Capture the cell that displays the provided text and extract its (x, y) central coordinate. 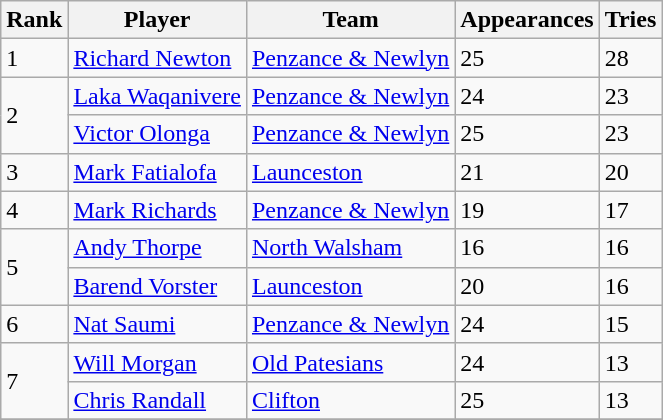
21 (527, 172)
4 (34, 210)
2 (34, 115)
6 (34, 324)
Chris Randall (158, 400)
Rank (34, 20)
Player (158, 20)
Mark Richards (158, 210)
3 (34, 172)
Laka Waqanivere (158, 96)
North Walsham (350, 248)
Victor Olonga (158, 134)
5 (34, 267)
Old Patesians (350, 362)
Tries (630, 20)
Appearances (527, 20)
17 (630, 210)
Clifton (350, 400)
Will Morgan (158, 362)
15 (630, 324)
Mark Fatialofa (158, 172)
1 (34, 58)
19 (527, 210)
7 (34, 381)
Andy Thorpe (158, 248)
Richard Newton (158, 58)
28 (630, 58)
Barend Vorster (158, 286)
Nat Saumi (158, 324)
Team (350, 20)
